From the cell containing the given text, extract its center point as (x, y) coordinate. 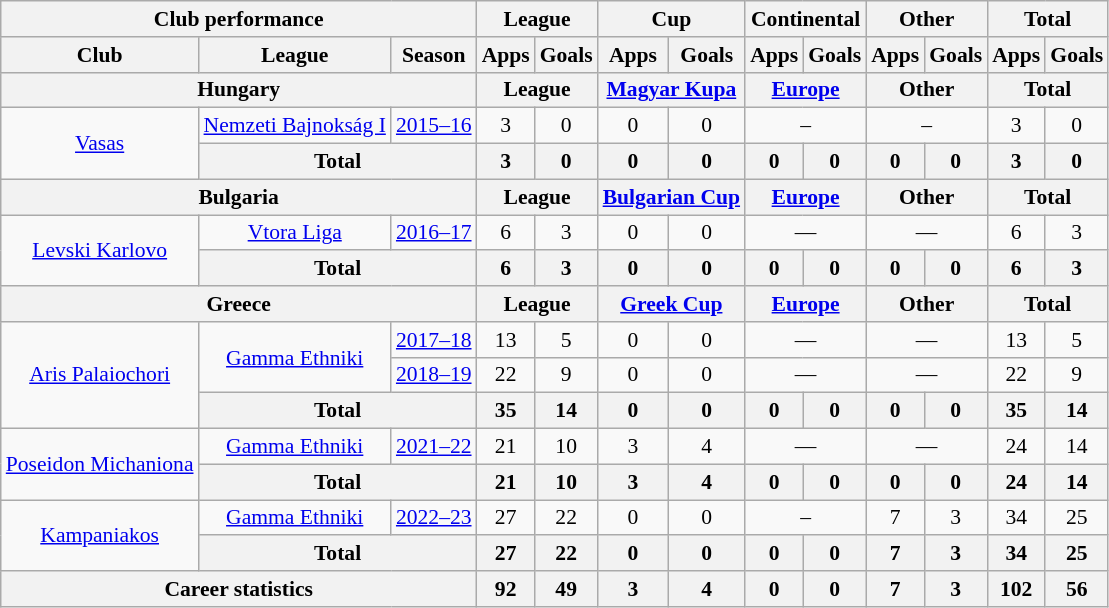
Continental (806, 19)
Vtora Liga (295, 233)
Season (434, 55)
Hungary (239, 90)
Aris Palaiochori (100, 376)
Kampaniakos (100, 536)
92 (506, 589)
2017–18 (434, 340)
56 (1076, 589)
Poseidon Michaniona (100, 464)
Bulgaria (239, 197)
Magyar Kupa (672, 90)
2022–23 (434, 518)
2018–19 (434, 375)
49 (566, 589)
Levski Karlovo (100, 250)
Club performance (239, 19)
Bulgarian Cup (672, 197)
2016–17 (434, 233)
102 (1016, 589)
2015–16 (434, 126)
Career statistics (239, 589)
Vasas (100, 144)
Club (100, 55)
Greece (239, 304)
Nemzeti Bajnokság I (295, 126)
Cup (672, 19)
2021–22 (434, 447)
Greek Cup (672, 304)
